Output the [x, y] coordinate of the center of the cell containing the given text.  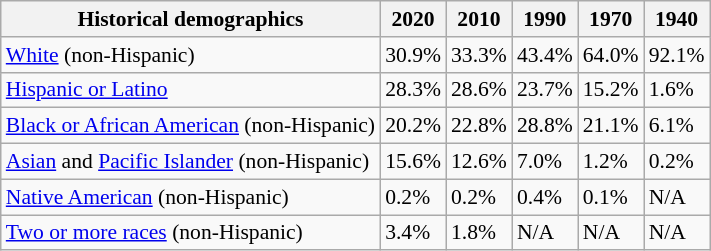
64.0% [611, 55]
3.4% [413, 233]
28.8% [545, 126]
1990 [545, 19]
33.3% [479, 55]
Asian and Pacific Islander (non-Hispanic) [190, 162]
Hispanic or Latino [190, 90]
Native American (non-Hispanic) [190, 197]
12.6% [479, 162]
Two or more races (non-Hispanic) [190, 233]
15.2% [611, 90]
15.6% [413, 162]
1.6% [677, 90]
1940 [677, 19]
0.1% [611, 197]
22.8% [479, 126]
28.3% [413, 90]
7.0% [545, 162]
Black or African American (non-Hispanic) [190, 126]
20.2% [413, 126]
92.1% [677, 55]
Historical demographics [190, 19]
23.7% [545, 90]
1.8% [479, 233]
White (non-Hispanic) [190, 55]
1970 [611, 19]
28.6% [479, 90]
2020 [413, 19]
0.4% [545, 197]
43.4% [545, 55]
1.2% [611, 162]
6.1% [677, 126]
2010 [479, 19]
21.1% [611, 126]
30.9% [413, 55]
